For the text-containing cell, return its midpoint in (X, Y) coordinate format. 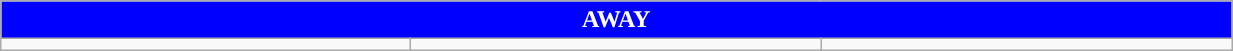
AWAY (616, 20)
